Determine the [X, Y] coordinate at the center of the cell enclosing the given text.  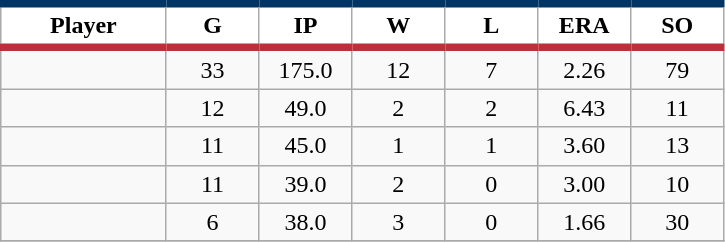
79 [678, 68]
SO [678, 26]
3.60 [584, 146]
49.0 [306, 108]
13 [678, 146]
IP [306, 26]
W [398, 26]
L [492, 26]
45.0 [306, 146]
10 [678, 184]
6 [212, 222]
3 [398, 222]
7 [492, 68]
175.0 [306, 68]
ERA [584, 26]
Player [84, 26]
G [212, 26]
2.26 [584, 68]
6.43 [584, 108]
3.00 [584, 184]
30 [678, 222]
1.66 [584, 222]
38.0 [306, 222]
39.0 [306, 184]
33 [212, 68]
